Locate the cell with the specified text and output its (x, y) center coordinate. 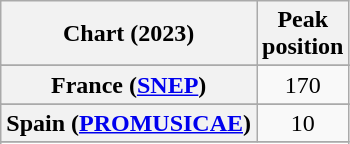
Peakposition (303, 34)
10 (303, 123)
France (SNEP) (129, 85)
170 (303, 85)
Chart (2023) (129, 34)
Spain (PROMUSICAE) (129, 123)
